Locate the cell with the specified text and output its [x, y] center coordinate. 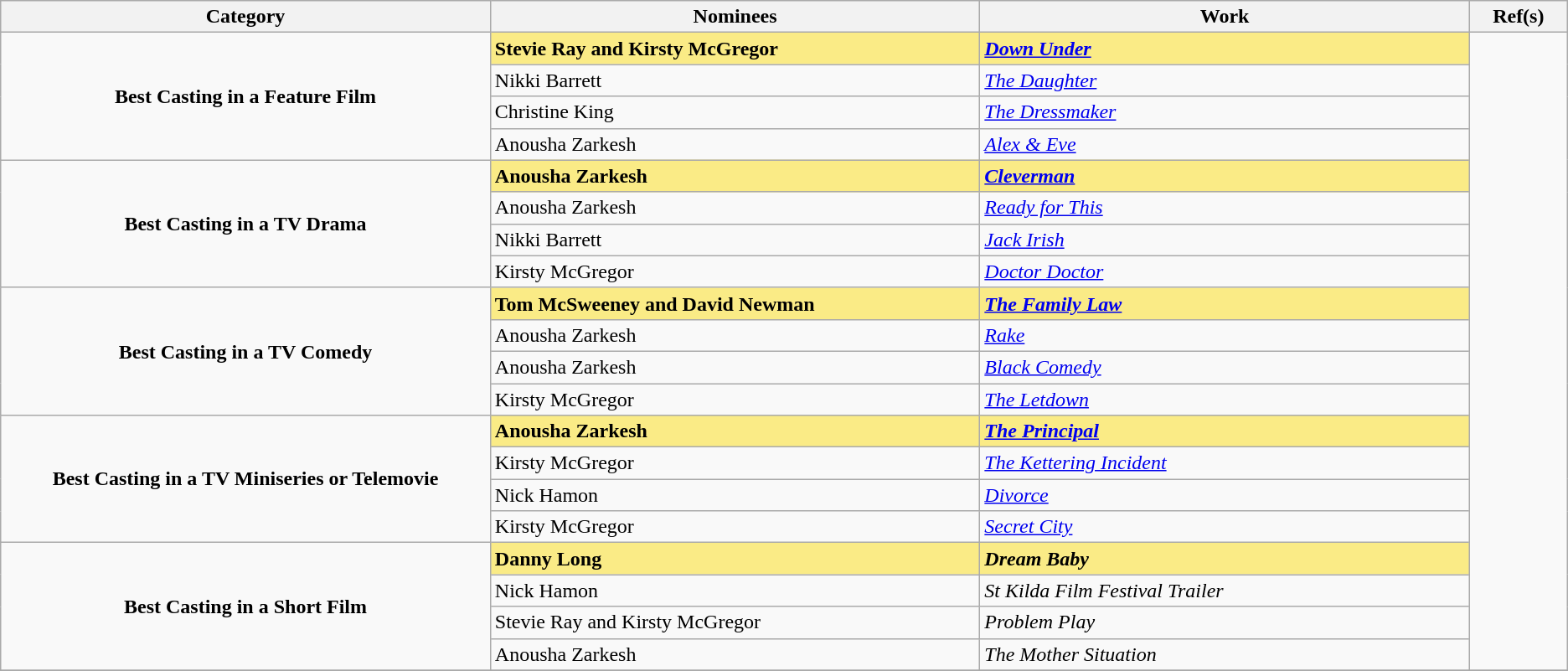
Ready for This [1225, 208]
Black Comedy [1225, 367]
Divorce [1225, 495]
Nominees [735, 17]
Work [1225, 17]
Danny Long [735, 559]
Best Casting in a TV Comedy [246, 351]
Problem Play [1225, 622]
Dream Baby [1225, 559]
The Family Law [1225, 303]
Secret City [1225, 527]
St Kilda Film Festival Trailer [1225, 591]
The Letdown [1225, 400]
The Dressmaker [1225, 112]
Best Casting in a TV Drama [246, 224]
Best Casting in a TV Miniseries or Telemovie [246, 479]
The Mother Situation [1225, 654]
Best Casting in a Short Film [246, 606]
Rake [1225, 335]
Jack Irish [1225, 240]
Doctor Doctor [1225, 271]
Cleverman [1225, 176]
Alex & Eve [1225, 144]
Ref(s) [1518, 17]
The Kettering Incident [1225, 463]
Best Casting in a Feature Film [246, 96]
Category [246, 17]
The Daughter [1225, 80]
Tom McSweeney and David Newman [735, 303]
Down Under [1225, 49]
The Principal [1225, 431]
Christine King [735, 112]
